Return the (X, Y) coordinate for the center point of the cell that contains the specified text.  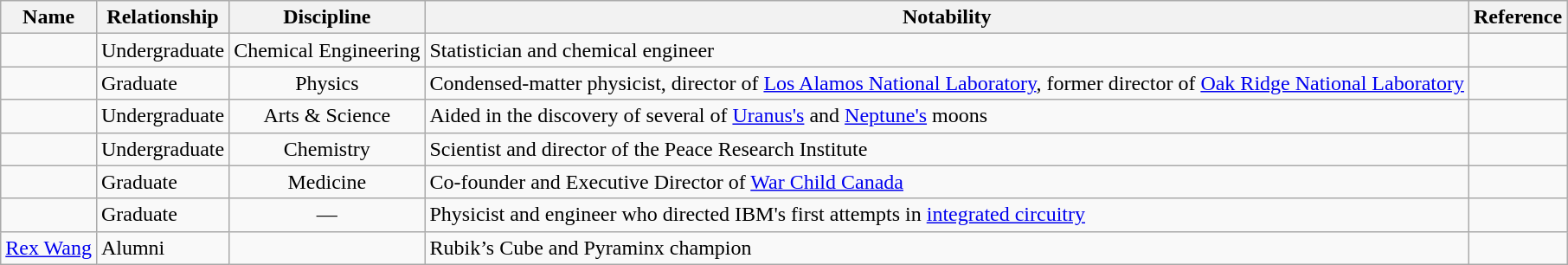
Notability (947, 17)
Condensed-matter physicist, director of Los Alamos National Laboratory, former director of Oak Ridge National Laboratory (947, 83)
Rex Wang (48, 248)
Reference (1518, 17)
Aided in the discovery of several of Uranus's and Neptune's moons (947, 116)
— (327, 215)
Rubik’s Cube and Pyraminx champion (947, 248)
Physicist and engineer who directed IBM's first attempts in integrated circuitry (947, 215)
Physics (327, 83)
Alumni (163, 248)
Chemistry (327, 149)
Statistician and chemical engineer (947, 50)
Arts & Science (327, 116)
Relationship (163, 17)
Name (48, 17)
Co-founder and Executive Director of War Child Canada (947, 182)
Chemical Engineering (327, 50)
Medicine (327, 182)
Scientist and director of the Peace Research Institute (947, 149)
Discipline (327, 17)
